Scan for the cell matching the given text and deliver its [X, Y] coordinate at center. 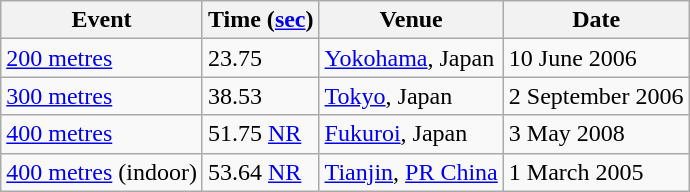
Yokohama, Japan [411, 58]
Time (sec) [260, 20]
1 March 2005 [596, 172]
3 May 2008 [596, 134]
51.75 NR [260, 134]
400 metres [102, 134]
Event [102, 20]
Venue [411, 20]
400 metres (indoor) [102, 172]
Tianjin, PR China [411, 172]
38.53 [260, 96]
23.75 [260, 58]
2 September 2006 [596, 96]
200 metres [102, 58]
Fukuroi, Japan [411, 134]
Tokyo, Japan [411, 96]
10 June 2006 [596, 58]
300 metres [102, 96]
53.64 NR [260, 172]
Date [596, 20]
